Locate the cell with the specified text and output its (X, Y) center coordinate. 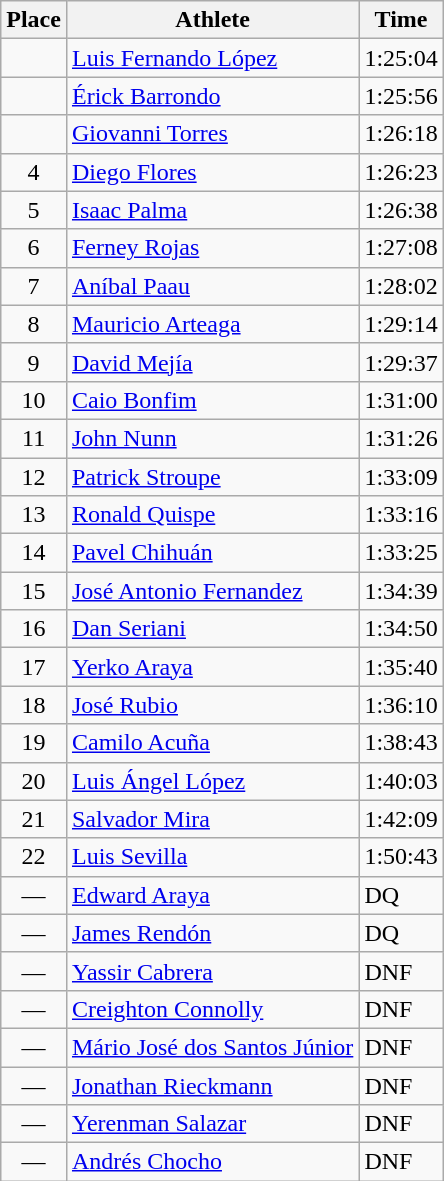
Diego Flores (212, 172)
1:25:56 (401, 96)
1:29:37 (401, 362)
1:25:04 (401, 58)
Dan Seriani (212, 629)
1:34:39 (401, 591)
19 (34, 743)
Andrés Chocho (212, 1162)
John Nunn (212, 438)
Jonathan Rieckmann (212, 1085)
Place (34, 20)
1:31:26 (401, 438)
Time (401, 20)
Athlete (212, 20)
Luis Sevilla (212, 857)
Aníbal Paau (212, 286)
1:28:02 (401, 286)
1:33:25 (401, 553)
1:50:43 (401, 857)
12 (34, 477)
22 (34, 857)
13 (34, 515)
Yerenman Salazar (212, 1124)
Creighton Connolly (212, 1009)
Luis Fernando López (212, 58)
1:33:09 (401, 477)
1:29:14 (401, 324)
1:26:18 (401, 134)
8 (34, 324)
1:26:38 (401, 210)
1:36:10 (401, 705)
1:34:50 (401, 629)
Yassir Cabrera (212, 971)
José Antonio Fernandez (212, 591)
9 (34, 362)
1:42:09 (401, 819)
4 (34, 172)
Edward Araya (212, 895)
7 (34, 286)
Pavel Chihuán (212, 553)
Érick Barrondo (212, 96)
6 (34, 248)
21 (34, 819)
1:31:00 (401, 400)
David Mejía (212, 362)
James Rendón (212, 933)
20 (34, 781)
1:26:23 (401, 172)
16 (34, 629)
Mauricio Arteaga (212, 324)
Luis Ángel López (212, 781)
Ronald Quispe (212, 515)
Giovanni Torres (212, 134)
1:40:03 (401, 781)
1:38:43 (401, 743)
17 (34, 667)
15 (34, 591)
10 (34, 400)
11 (34, 438)
José Rubio (212, 705)
Salvador Mira (212, 819)
Ferney Rojas (212, 248)
1:33:16 (401, 515)
Yerko Araya (212, 667)
Caio Bonfim (212, 400)
5 (34, 210)
18 (34, 705)
Patrick Stroupe (212, 477)
1:27:08 (401, 248)
Mário José dos Santos Júnior (212, 1047)
Isaac Palma (212, 210)
Camilo Acuña (212, 743)
1:35:40 (401, 667)
14 (34, 553)
